Locate the cell with the specified text and output its (x, y) center coordinate. 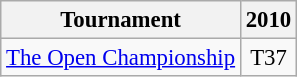
The Open Championship (121, 58)
Tournament (121, 20)
T37 (268, 58)
2010 (268, 20)
